Capture the cell that displays the provided text and extract its (X, Y) central coordinate. 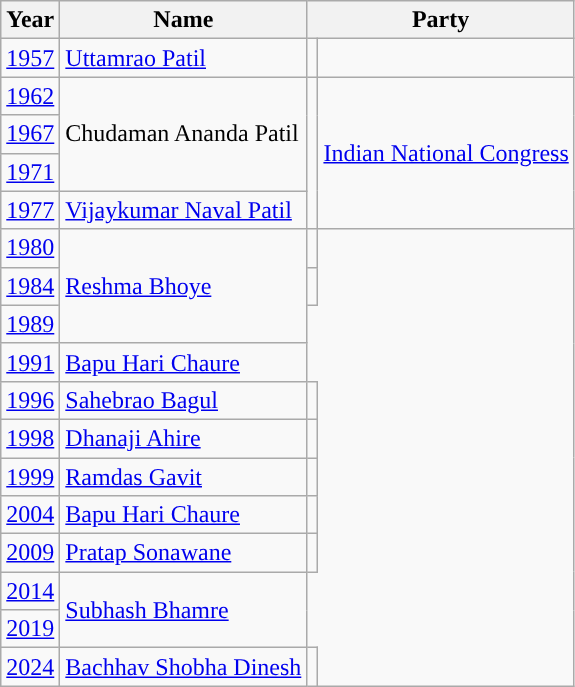
1999 (30, 477)
2014 (30, 591)
Uttamrao Patil (184, 58)
Vijaykumar Naval Patil (184, 210)
1971 (30, 172)
2004 (30, 515)
2019 (30, 629)
Bachhav Shobha Dinesh (184, 667)
2009 (30, 553)
Chudaman Ananda Patil (184, 134)
1980 (30, 248)
Subhash Bhamre (184, 610)
Reshma Bhoye (184, 286)
Indian National Congress (446, 153)
2024 (30, 667)
Pratap Sonawane (184, 553)
1998 (30, 438)
Name (184, 20)
Dhanaji Ahire (184, 438)
1977 (30, 210)
Ramdas Gavit (184, 477)
Party (440, 20)
Year (30, 20)
1996 (30, 400)
1991 (30, 362)
1989 (30, 324)
Sahebrao Bagul (184, 400)
1967 (30, 134)
1957 (30, 58)
1984 (30, 286)
1962 (30, 96)
